For the text-containing cell, return its midpoint in (x, y) coordinate format. 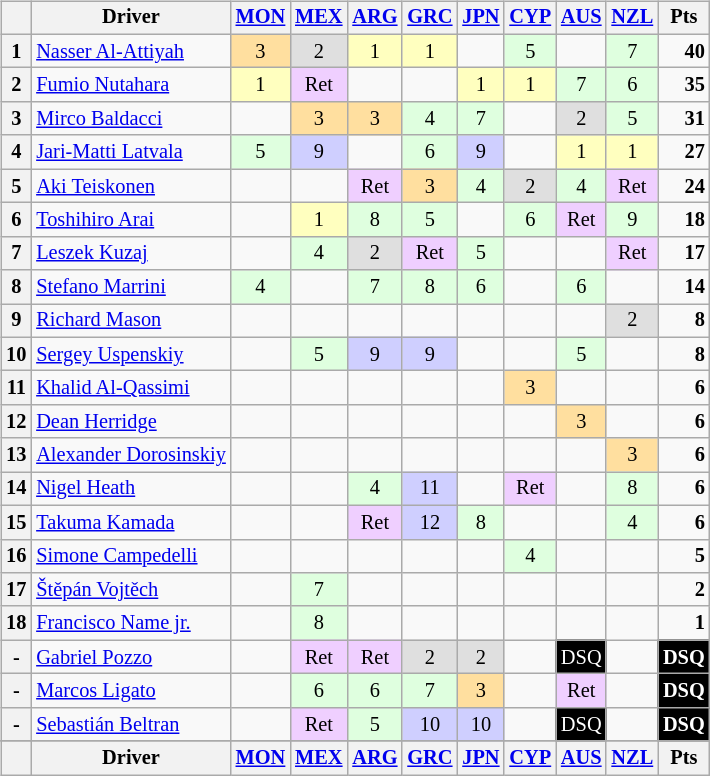
Jari-Matti Latvala (130, 152)
27 (684, 152)
16 (16, 556)
40 (684, 51)
Fumio Nutahara (130, 85)
35 (684, 85)
Sebastián Beltran (130, 724)
13 (16, 455)
Takuma Kamada (130, 522)
24 (684, 186)
Mirco Baldacci (130, 119)
Gabriel Pozzo (130, 657)
Toshihiro Arai (130, 220)
Stefano Marrini (130, 287)
Marcos Ligato (130, 691)
Nigel Heath (130, 489)
15 (16, 522)
Francisco Name jr. (130, 623)
31 (684, 119)
Khalid Al-Qassimi (130, 388)
Leszek Kuzaj (130, 253)
Alexander Dorosinskiy (130, 455)
Sergey Uspenskiy (130, 354)
Aki Teiskonen (130, 186)
Dean Herridge (130, 422)
Richard Mason (130, 321)
Nasser Al-Attiyah (130, 51)
Simone Campedelli (130, 556)
Štěpán Vojtěch (130, 590)
